Scan for the cell matching the given text and deliver its (x, y) coordinate at center. 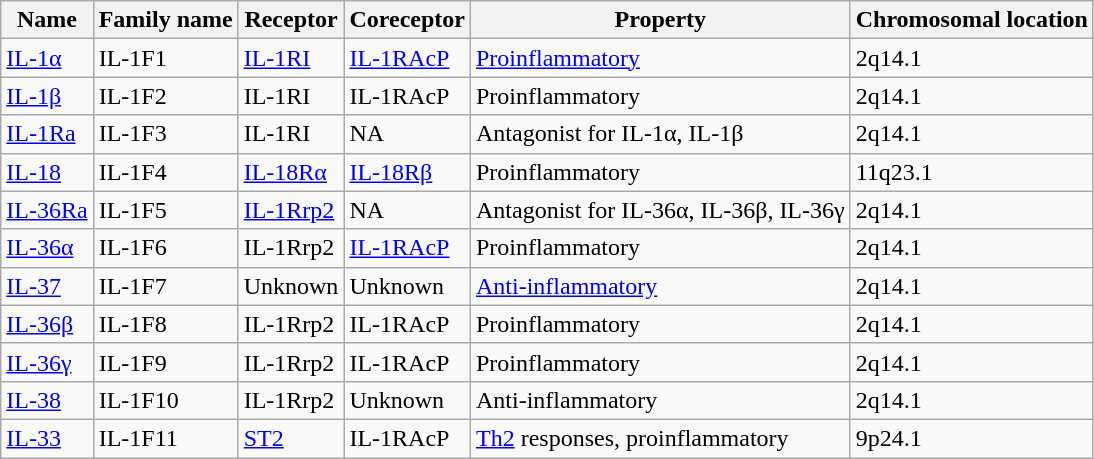
Th2 responses, proinflammatory (660, 438)
IL-37 (47, 286)
IL-1F8 (166, 324)
IL-1β (47, 96)
9p24.1 (972, 438)
IL-1F3 (166, 134)
IL-18 (47, 172)
IL-36α (47, 248)
IL-18Rα (291, 172)
Chromosomal location (972, 20)
IL-33 (47, 438)
Family name (166, 20)
11q23.1 (972, 172)
IL-1F4 (166, 172)
Antagonist for IL-1α, IL-1β (660, 134)
IL-1Ra (47, 134)
IL-1F10 (166, 400)
IL-1F6 (166, 248)
IL-1F5 (166, 210)
Receptor (291, 20)
Coreceptor (408, 20)
IL-1F2 (166, 96)
Antagonist for IL-36α, IL-36β, IL-36γ (660, 210)
IL-1F7 (166, 286)
IL-1α (47, 58)
IL-38 (47, 400)
IL-18Rβ (408, 172)
Property (660, 20)
ST2 (291, 438)
IL-1F11 (166, 438)
IL-36β (47, 324)
IL-1F1 (166, 58)
IL-36Ra (47, 210)
IL-36γ (47, 362)
IL-1F9 (166, 362)
Name (47, 20)
